Identify which cell holds the provided text, then report its [x, y] central coordinate. 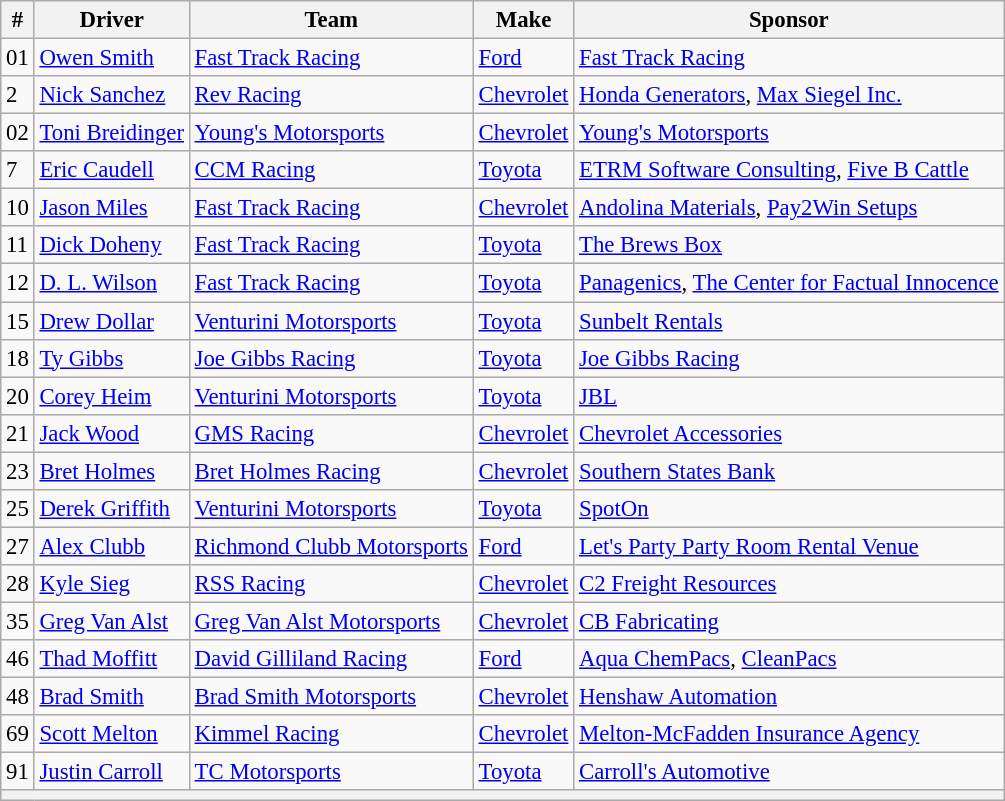
Make [523, 20]
10 [18, 208]
Derek Griffith [112, 509]
01 [18, 58]
Driver [112, 20]
35 [18, 621]
21 [18, 433]
11 [18, 245]
Honda Generators, Max Siegel Inc. [789, 95]
Nick Sanchez [112, 95]
Jason Miles [112, 208]
Toni Breidinger [112, 133]
Carroll's Automotive [789, 772]
TC Motorsports [331, 772]
Jack Wood [112, 433]
Owen Smith [112, 58]
Thad Moffitt [112, 659]
Bret Holmes [112, 471]
RSS Racing [331, 584]
D. L. Wilson [112, 283]
Richmond Clubb Motorsports [331, 546]
28 [18, 584]
Team [331, 20]
Rev Racing [331, 95]
23 [18, 471]
Eric Caudell [112, 170]
ETRM Software Consulting, Five B Cattle [789, 170]
20 [18, 396]
Let's Party Party Room Rental Venue [789, 546]
Scott Melton [112, 734]
# [18, 20]
CCM Racing [331, 170]
David Gilliland Racing [331, 659]
48 [18, 697]
2 [18, 95]
7 [18, 170]
46 [18, 659]
91 [18, 772]
Chevrolet Accessories [789, 433]
15 [18, 321]
69 [18, 734]
Greg Van Alst Motorsports [331, 621]
C2 Freight Resources [789, 584]
Dick Doheny [112, 245]
Southern States Bank [789, 471]
Henshaw Automation [789, 697]
Sunbelt Rentals [789, 321]
Melton-McFadden Insurance Agency [789, 734]
Andolina Materials, Pay2Win Setups [789, 208]
The Brews Box [789, 245]
Panagenics, The Center for Factual Innocence [789, 283]
Justin Carroll [112, 772]
GMS Racing [331, 433]
Greg Van Alst [112, 621]
Alex Clubb [112, 546]
Drew Dollar [112, 321]
Brad Smith Motorsports [331, 697]
Sponsor [789, 20]
Kimmel Racing [331, 734]
25 [18, 509]
Kyle Sieg [112, 584]
18 [18, 358]
JBL [789, 396]
Bret Holmes Racing [331, 471]
CB Fabricating [789, 621]
12 [18, 283]
27 [18, 546]
Brad Smith [112, 697]
02 [18, 133]
Corey Heim [112, 396]
Ty Gibbs [112, 358]
SpotOn [789, 509]
Aqua ChemPacs, CleanPacs [789, 659]
